Pinpoint the cell where the given text exists, returning its (x, y) midpoint coordinate. 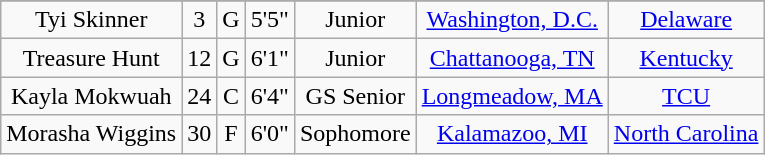
Kentucky (686, 58)
North Carolina (686, 134)
Morasha Wiggins (92, 134)
6'4" (270, 96)
3 (200, 20)
TCU (686, 96)
Kayla Mokwuah (92, 96)
12 (200, 58)
Longmeadow, MA (512, 96)
C (231, 96)
6'1" (270, 58)
Washington, D.C. (512, 20)
5'5" (270, 20)
Tyi Skinner (92, 20)
24 (200, 96)
Treasure Hunt (92, 58)
F (231, 134)
30 (200, 134)
6'0" (270, 134)
GS Senior (355, 96)
Sophomore (355, 134)
Chattanooga, TN (512, 58)
Kalamazoo, MI (512, 134)
Delaware (686, 20)
